From the cell containing the given text, extract its center point as (x, y) coordinate. 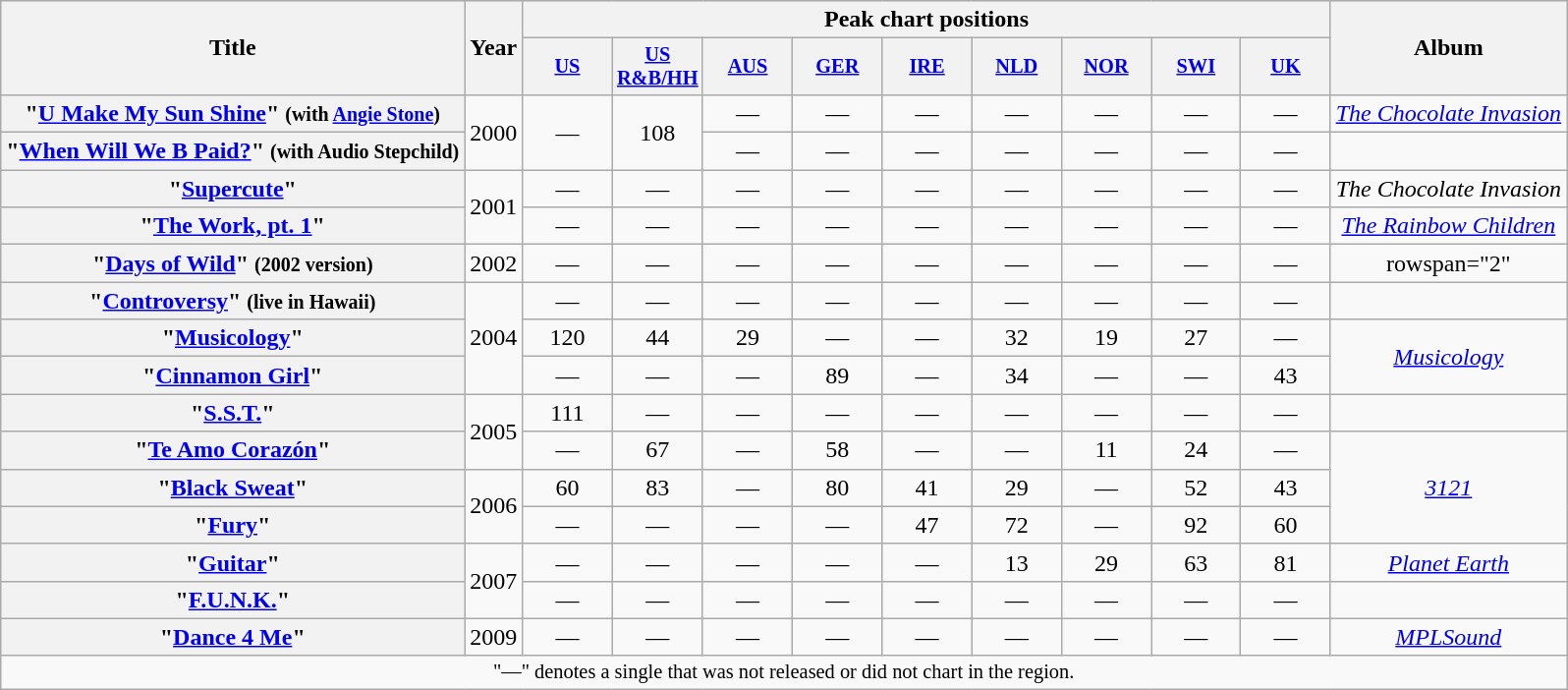
Planet Earth (1448, 562)
NOR (1106, 67)
"The Work, pt. 1" (233, 226)
SWI (1197, 67)
44 (657, 338)
72 (1016, 525)
"Fury" (233, 525)
"When Will We B Paid?" (with Audio Stepchild) (233, 151)
Peak chart positions (926, 20)
"Supercute" (233, 189)
27 (1197, 338)
2001 (493, 207)
2005 (493, 431)
34 (1016, 375)
GER (837, 67)
83 (657, 488)
Musicology (1448, 357)
"Controversy" (live in Hawaii) (233, 301)
2009 (493, 637)
"Musicology" (233, 338)
"—" denotes a single that was not released or did not chart in the region. (784, 672)
"Days of Wild" (2002 version) (233, 263)
47 (927, 525)
80 (837, 488)
11 (1106, 450)
"F.U.N.K." (233, 600)
120 (568, 338)
US (568, 67)
13 (1016, 562)
67 (657, 450)
Title (233, 48)
58 (837, 450)
NLD (1016, 67)
2002 (493, 263)
USR&B/HH (657, 67)
"S.S.T." (233, 413)
"Dance 4 Me" (233, 637)
89 (837, 375)
"U Make My Sun Shine" (with Angie Stone) (233, 113)
Album (1448, 48)
32 (1016, 338)
63 (1197, 562)
108 (657, 132)
111 (568, 413)
AUS (747, 67)
24 (1197, 450)
"Cinnamon Girl" (233, 375)
rowspan="2" (1448, 263)
81 (1285, 562)
2007 (493, 581)
Year (493, 48)
2006 (493, 506)
UK (1285, 67)
3121 (1448, 488)
The Rainbow Children (1448, 226)
"Te Amo Corazón" (233, 450)
2004 (493, 338)
52 (1197, 488)
19 (1106, 338)
"Black Sweat" (233, 488)
41 (927, 488)
2000 (493, 132)
MPLSound (1448, 637)
92 (1197, 525)
IRE (927, 67)
"Guitar" (233, 562)
